For the text-containing cell, return its midpoint in [x, y] coordinate format. 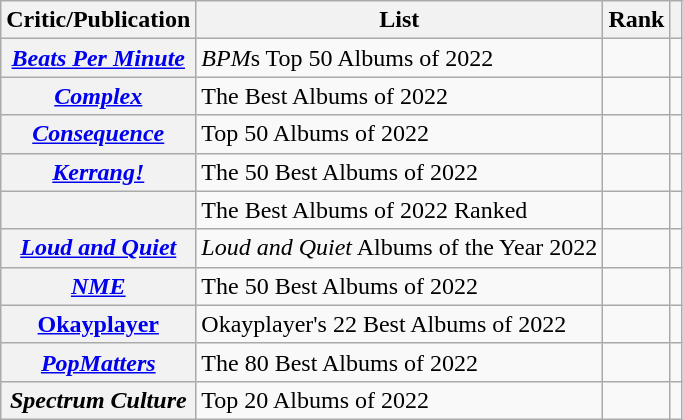
Beats Per Minute [98, 58]
The Best Albums of 2022 Ranked [400, 210]
List [400, 20]
The 80 Best Albums of 2022 [400, 362]
Okayplayer's 22 Best Albums of 2022 [400, 324]
Critic/Publication [98, 20]
Kerrang! [98, 172]
PopMatters [98, 362]
Loud and Quiet [98, 248]
NME [98, 286]
Rank [636, 20]
Okayplayer [98, 324]
The Best Albums of 2022 [400, 96]
Top 50 Albums of 2022 [400, 134]
Spectrum Culture [98, 400]
BPMs Top 50 Albums of 2022 [400, 58]
Consequence [98, 134]
Loud and Quiet Albums of the Year 2022 [400, 248]
Top 20 Albums of 2022 [400, 400]
Complex [98, 96]
